Detect which cell encompasses the target text, then output its [X, Y] center coordinate. 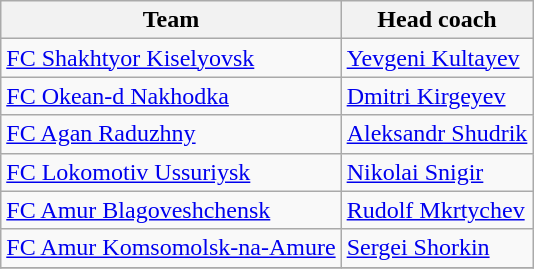
FC Okean-d Nakhodka [171, 96]
Head coach [437, 20]
Team [171, 20]
Rudolf Mkrtychev [437, 210]
Dmitri Kirgeyev [437, 96]
FC Amur Komsomolsk-na-Amure [171, 248]
FC Shakhtyor Kiselyovsk [171, 58]
Sergei Shorkin [437, 248]
Aleksandr Shudrik [437, 134]
FC Lokomotiv Ussuriysk [171, 172]
FC Amur Blagoveshchensk [171, 210]
Yevgeni Kultayev [437, 58]
FC Agan Raduzhny [171, 134]
Nikolai Snigir [437, 172]
